Extract the [x, y] coordinate from the center of the cell holding the provided text.  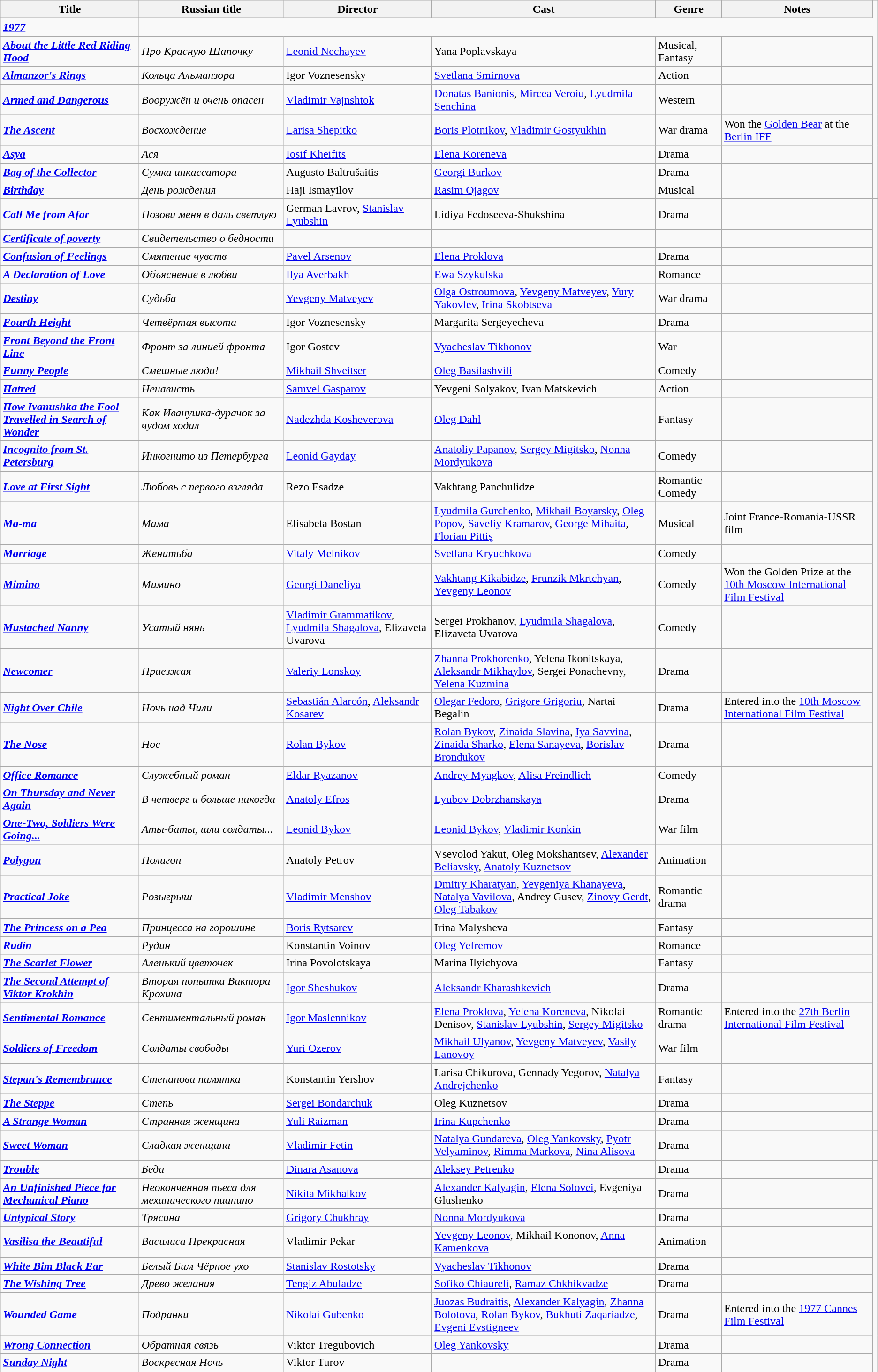
Leonid Bykov [357, 830]
Lyudmila Gurchenko, Mikhail Boyarsky, Oleg Popov, Saveliy Kramarov, George Mihaita, Florian Pittiş [544, 523]
The Scarlet Flower [70, 963]
Инкогнито из Петербурга [211, 456]
Кольца Альманзора [211, 75]
Anatoly Efros [357, 799]
Won the Golden Bear at the Berlin IFF [797, 130]
Boris Rytsarev [357, 927]
Степь [211, 1103]
Practical Joke [70, 897]
Genre [689, 9]
Mikhail Shveitser [357, 371]
Larisa Shepitko [357, 130]
Vladimir Grammatikov, Lyudmila Shagalova, Elizaveta Uvarova [357, 627]
Oleg Yankovsky [544, 1345]
Viktor Tregubovich [357, 1345]
Позови меня в даль светлую [211, 214]
Anatoly Petrov [357, 860]
Rezo Esadze [357, 487]
Pavel Arsenov [357, 256]
Странная женщина [211, 1121]
Нос [211, 744]
Olegar Fedoro, Grigore Grigoriu, Nartai Begalin [544, 707]
Древо желания [211, 1284]
Sergei Prokhanov, Lyudmila Shagalova, Elizaveta Uvarova [544, 627]
Asya [70, 154]
Anatoliy Papanov, Sergey Migitsko, Nonna Mordyukova [544, 456]
Viktor Turov [357, 1363]
Musical, Fantasy [689, 52]
Rasim Ojagov [544, 190]
How Ivanushka the Fool Travelled in Search of Wonder [70, 419]
Destiny [70, 298]
Yana Poplavskaya [544, 52]
Ilya Averbakh [357, 274]
Almanzor's Rings [70, 75]
Incognito from St. Petersburg [70, 456]
Vakhtang Panchulidze [544, 487]
A Declaration of Love [70, 274]
Vasilisa the Beautiful [70, 1242]
Четвёртая высота [211, 323]
Вторая попытка Виктора Крохина [211, 988]
War [689, 347]
Director [357, 9]
Полигон [211, 860]
Eldar Ryazanov [357, 775]
Vakhtang Kikabidze, Frunzik Mkrtchyan, Yevgeny Leonov [544, 584]
Night Over Chile [70, 707]
Как Иванушка-дурачок за чудом ходил [211, 419]
В четверг и больше никогда [211, 799]
Trouble [70, 1169]
Vladimir Pekar [357, 1242]
Tengiz Abuladze [357, 1284]
The Ascent [70, 130]
Аленький цветочек [211, 963]
Ночь над Чили [211, 707]
Мимино [211, 584]
The Steppe [70, 1103]
Marina Ilyichyova [544, 963]
Mikhail Ulyanov, Yevgeny Matveyev, Vasily Lanovoy [544, 1048]
Mustached Nanny [70, 627]
Georgi Daneliya [357, 584]
Call Me from Afar [70, 214]
Lidiya Fedoseeva-Shukshina [544, 214]
Неоконченная пьеса для механического пианино [211, 1193]
Bag of the Collector [70, 172]
The Second Attempt of Viktor Krokhin [70, 988]
Yevgeni Solyakov, Ivan Matskevich [544, 389]
The Nose [70, 744]
Rolan Bykov [357, 744]
A Strange Woman [70, 1121]
Yuri Ozerov [357, 1048]
Rolan Bykov, Zinaida Slavina, Iya Savvina, Zinaida Sharko, Elena Sanayeva, Borislav Brondukov [544, 744]
Notes [797, 9]
Oleg Dahl [544, 419]
Igor Gostev [357, 347]
Ma-ma [70, 523]
Untypical Story [70, 1218]
Vitaly Melnikov [357, 554]
Valeriy Lonskoy [357, 671]
Vsevolod Yakut, Oleg Mokshantsev, Alexander Beliavsky, Anatoly Kuznetsov [544, 860]
Larisa Chikurova, Gennady Yegorov, Natalya Andrejchenko [544, 1078]
Yuli Raizman [357, 1121]
Marriage [70, 554]
День рождения [211, 190]
Свидетельство о бедности [211, 238]
Certificate of poverty [70, 238]
Беда [211, 1169]
Sentimental Romance [70, 1018]
Смешные люди! [211, 371]
Margarita Sergeyecheva [544, 323]
Konstantin Yershov [357, 1078]
Polygon [70, 860]
Iosif Kheifits [357, 154]
Aleksey Petrenko [544, 1169]
Oleg Kuznetsov [544, 1103]
Vladimir Vajnshtok [357, 99]
Irina Povolotskaya [357, 963]
Igor Maslennikov [357, 1018]
Natalya Gundareva, Oleg Yankovsky, Pyotr Velyaminov, Rimma Markova, Nina Alisova [544, 1145]
Sunday Night [70, 1363]
Sweet Woman [70, 1145]
Funny People [70, 371]
Leonid Gayday [357, 456]
The Princess on a Pea [70, 927]
Про Красную Шапочку [211, 52]
Vladimir Menshov [357, 897]
Newcomer [70, 671]
Принцесса на горошине [211, 927]
Ненависть [211, 389]
Степанова памятка [211, 1078]
Cast [544, 9]
Nikita Mikhalkov [357, 1193]
Title [70, 9]
Рудин [211, 945]
Haji Ismayilov [357, 190]
Dmitry Kharatyan, Yevgeniya Khanayeva, Natalya Vavilova, Andrey Gusev, Zinovy Gerdt, Oleg Tabakov [544, 897]
On Thursday and Never Again [70, 799]
Oleg Yefremov [544, 945]
The Wishing Tree [70, 1284]
Fourth Height [70, 323]
Nikolai Gubenko [357, 1314]
Фронт за линией фронта [211, 347]
Sergei Bondarchuk [357, 1103]
Front Beyond the Front Line [70, 347]
Soldiers of Freedom [70, 1048]
Сумка инкассатора [211, 172]
An Unfinished Piece for Mechanical Piano [70, 1193]
Igor Sheshukov [357, 988]
Zhanna Prokhorenko, Yelena Ikonitskaya, Aleksandr Mikhaylov, Sergei Ponachevny, Yelena Kuzmina [544, 671]
Oleg Basilashvili [544, 371]
Солдаты свободы [211, 1048]
Samvel Gasparov [357, 389]
Grigory Chukhray [357, 1218]
Irina Malysheva [544, 927]
Svetlana Kryuchkova [544, 554]
Вооружён и очень опасен [211, 99]
Elisabeta Bostan [357, 523]
Василиса Прекрасная [211, 1242]
German Lavrov, Stanislav Lyubshin [357, 214]
Poзыгрыш [211, 897]
Служебный роман [211, 775]
Donatas Banionis, Mircea Veroiu, Lyudmila Senchina [544, 99]
Entered into the 1977 Cannes Film Festival [797, 1314]
Судьба [211, 298]
Leonid Nechayev [357, 52]
Vladimir Fetin [357, 1145]
Georgi Burkov [544, 172]
Приезжая [211, 671]
Western [689, 99]
Трясина [211, 1218]
Leonid Bykov, Vladimir Konkin [544, 830]
Объяснение в любви [211, 274]
Alexander Kalyagin, Elena Solovei, Evgeniya Glushenko [544, 1193]
Ewa Szykulska [544, 274]
Boris Plotnikov, Vladimir Gostyukhin [544, 130]
Любовь с первого взгляда [211, 487]
Sofiko Chiaureli, Ramaz Chkhikvadze [544, 1284]
Yevgeny Matveyev [357, 298]
Подранки [211, 1314]
Сладкая женщина [211, 1145]
Won the Golden Prize at the 10th Moscow International Film Festival [797, 584]
Augusto Baltrušaitis [357, 172]
Stepan's Remembrance [70, 1078]
Wrong Connection [70, 1345]
Wounded Game [70, 1314]
Женитьба [211, 554]
Entered into the 27th Berlin International Film Festival [797, 1018]
Hatred [70, 389]
Восхождение [211, 130]
One-Two, Soldiers Were Going... [70, 830]
Konstantin Voinov [357, 945]
Усатый нянь [211, 627]
Ася [211, 154]
Смятение чувств [211, 256]
Elena Koreneva [544, 154]
Sebastián Alarcón, Aleksandr Kosarev [357, 707]
Romantic Comedy [689, 487]
Elena Proklova [544, 256]
Обратная связь [211, 1345]
Love at First Sight [70, 487]
Elena Proklova, Yelena Koreneva, Nikolai Denisov, Stanislav Lyubshin, Sergey Migitsko [544, 1018]
About the Little Red Riding Hood [70, 52]
Yevgeny Leonov, Mikhail Kononov, Anna Kamenkova [544, 1242]
Мама [211, 523]
Andrey Myagkov, Alisa Freindlich [544, 775]
Aleksandr Kharashkevich [544, 988]
White Bim Black Ear [70, 1266]
Svetlana Smirnova [544, 75]
Joint France-Romania-USSR film [797, 523]
Lyubov Dobrzhanskaya [544, 799]
Dinara Asanova [357, 1169]
Juozas Budraitis, Alexander Kalyagin, Zhanna Bolotova, Rolan Bykov, Bukhuti Zaqariadze, Evgeni Evstigneev [544, 1314]
Russian title [211, 9]
Confusion of Feelings [70, 256]
Entered into the 10th Moscow International Film Festival [797, 707]
Nonna Mordyukova [544, 1218]
Аты-баты, шли солдаты... [211, 830]
Birthday [70, 190]
Office Romance [70, 775]
Nadezhda Kosheverova [357, 419]
1977 [70, 27]
Mimino [70, 584]
Stanislav Rostotsky [357, 1266]
Irina Kupchenko [544, 1121]
Воскресная Ночь [211, 1363]
Rudin [70, 945]
Белый Бим Чёрное ухо [211, 1266]
Olga Ostroumova, Yevgeny Matveyev, Yury Yakovlev, Irina Skobtseva [544, 298]
Armed and Dangerous [70, 99]
Сентиментальный роман [211, 1018]
